Extract the (x, y) coordinate from the center of the cell holding the provided text.  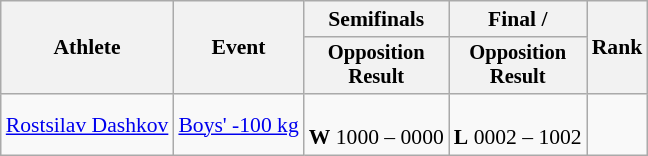
Rank (618, 48)
Event (238, 48)
Athlete (88, 48)
Boys' -100 kg (238, 124)
Semifinals (376, 19)
Final / (518, 19)
Rostsilav Dashkov (88, 124)
W 1000 – 0000 (376, 124)
L 0002 – 1002 (518, 124)
